Locate the cell with the specified text and output its [X, Y] center coordinate. 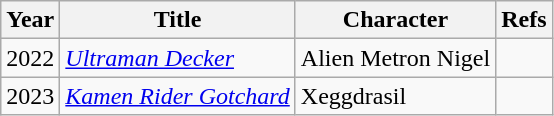
Alien Metron Nigel [395, 58]
2022 [30, 58]
2023 [30, 96]
Kamen Rider Gotchard [178, 96]
Year [30, 20]
Ultraman Decker [178, 58]
Character [395, 20]
Refs [524, 20]
Title [178, 20]
Xeggdrasil [395, 96]
